Extract the (x, y) coordinate from the center of the cell holding the provided text.  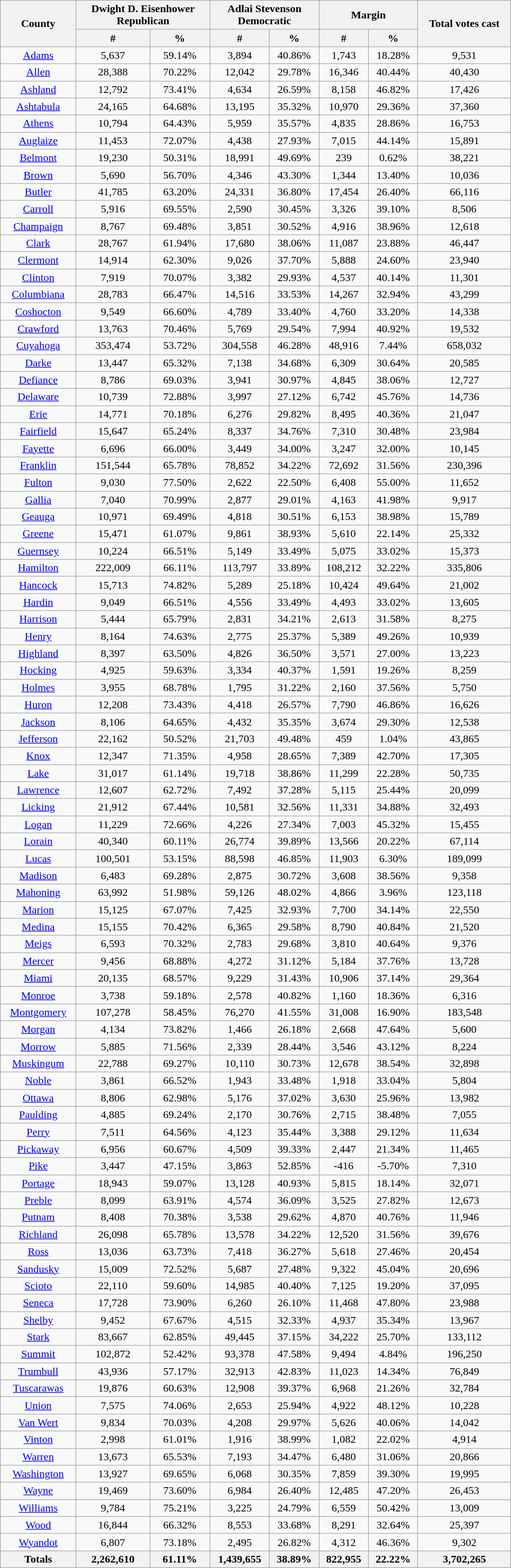
17,454 (344, 192)
43,936 (113, 1371)
39.89% (294, 841)
32.00% (393, 448)
59.60% (180, 1286)
3,738 (113, 995)
13,927 (113, 1474)
33.89% (294, 568)
20,866 (465, 1457)
3,546 (344, 1047)
25.94% (294, 1405)
6,408 (344, 482)
3,525 (344, 1200)
Union (39, 1405)
72.52% (180, 1268)
30.76% (294, 1115)
47.80% (393, 1303)
5,075 (344, 551)
1,160 (344, 995)
29.36% (393, 106)
Preble (39, 1200)
50.31% (180, 158)
66.52% (180, 1081)
29.54% (294, 329)
3,863 (240, 1166)
Morgan (39, 1029)
12,673 (465, 1200)
10,145 (465, 448)
5,916 (113, 209)
68.78% (180, 687)
40.82% (294, 995)
14,516 (240, 295)
4,509 (240, 1149)
9,229 (240, 978)
9,456 (113, 961)
69.65% (180, 1474)
5,149 (240, 551)
73.18% (180, 1542)
Margin (369, 15)
33.04% (393, 1081)
38.98% (393, 517)
31,008 (344, 1012)
88,598 (240, 859)
Pickaway (39, 1149)
7,193 (240, 1457)
3.96% (393, 893)
40.92% (393, 329)
27.34% (294, 824)
25,397 (465, 1525)
8,275 (465, 619)
1,466 (240, 1029)
822,955 (344, 1559)
6,696 (113, 448)
Shelby (39, 1320)
5,885 (113, 1047)
59.14% (180, 55)
151,544 (113, 465)
Lake (39, 773)
12,792 (113, 89)
49.26% (393, 636)
29.01% (294, 500)
9,322 (344, 1268)
9,784 (113, 1508)
4,493 (344, 602)
11,453 (113, 141)
73.82% (180, 1029)
County (39, 23)
6,153 (344, 517)
6,807 (113, 1542)
133,112 (465, 1337)
45.32% (393, 824)
22.02% (393, 1440)
32,784 (465, 1388)
32,898 (465, 1064)
52.42% (180, 1354)
42.83% (294, 1371)
108,212 (344, 568)
72,692 (344, 465)
76,270 (240, 1012)
Richland (39, 1234)
22.14% (393, 534)
69.28% (180, 876)
39.33% (294, 1149)
40.44% (393, 72)
60.63% (180, 1388)
4,537 (344, 277)
Logan (39, 824)
Fairfield (39, 431)
Meigs (39, 944)
4,835 (344, 123)
20,099 (465, 790)
Ottawa (39, 1098)
11,299 (344, 773)
3,608 (344, 876)
Knox (39, 756)
6,483 (113, 876)
29.12% (393, 1132)
65.32% (180, 363)
5,389 (344, 636)
11,946 (465, 1217)
5,959 (240, 123)
27.48% (294, 1268)
9,030 (113, 482)
Geauga (39, 517)
8,553 (240, 1525)
7,055 (465, 1115)
1,591 (344, 670)
Tuscarawas (39, 1388)
14,736 (465, 397)
7,919 (113, 277)
Trumbull (39, 1371)
40,430 (465, 72)
17,680 (240, 243)
63.20% (180, 192)
65.79% (180, 619)
30.48% (393, 431)
58.45% (180, 1012)
Monroe (39, 995)
9,026 (240, 260)
49,445 (240, 1337)
61.11% (180, 1559)
18,943 (113, 1183)
27.82% (393, 1200)
12,042 (240, 72)
34.21% (294, 619)
60.11% (180, 841)
189,099 (465, 859)
40.36% (393, 414)
37,095 (465, 1286)
9,494 (344, 1354)
3,334 (240, 670)
62.85% (180, 1337)
38.89% (294, 1559)
38.56% (393, 876)
-416 (344, 1166)
Greene (39, 534)
73.41% (180, 89)
21,703 (240, 739)
7,418 (240, 1251)
19,230 (113, 158)
Wayne (39, 1491)
13,605 (465, 602)
13,195 (240, 106)
66,116 (465, 192)
46.82% (393, 89)
32,071 (465, 1183)
5,610 (344, 534)
30.51% (294, 517)
Defiance (39, 380)
19,469 (113, 1491)
2,875 (240, 876)
39.37% (294, 1388)
8,224 (465, 1047)
Coshocton (39, 312)
27.93% (294, 141)
10,906 (344, 978)
Madison (39, 876)
32.56% (294, 807)
70.07% (180, 277)
10,036 (465, 175)
6.30% (393, 859)
11,652 (465, 482)
66.47% (180, 295)
13,128 (240, 1183)
3,894 (240, 55)
10,224 (113, 551)
4,432 (240, 722)
Harrison (39, 619)
4,925 (113, 670)
1,795 (240, 687)
59.18% (180, 995)
2,590 (240, 209)
13,566 (344, 841)
Washington (39, 1474)
107,278 (113, 1012)
70.03% (180, 1423)
18.14% (393, 1183)
13,763 (113, 329)
8,790 (344, 927)
23.88% (393, 243)
12,520 (344, 1234)
68.57% (180, 978)
5,600 (465, 1029)
4,845 (344, 380)
3,447 (113, 1166)
15,471 (113, 534)
Sandusky (39, 1268)
7,389 (344, 756)
2,668 (344, 1029)
Hancock (39, 585)
3,851 (240, 226)
72.88% (180, 397)
5,176 (240, 1098)
23,940 (465, 260)
16,346 (344, 72)
62.30% (180, 260)
3,861 (113, 1081)
5,687 (240, 1268)
38.96% (393, 226)
36.09% (294, 1200)
1,439,655 (240, 1559)
29.78% (294, 72)
6,309 (344, 363)
7,015 (344, 141)
35.32% (294, 106)
29.97% (294, 1423)
30.64% (393, 363)
27.46% (393, 1251)
42.70% (393, 756)
4,208 (240, 1423)
30.52% (294, 226)
70.42% (180, 927)
6,593 (113, 944)
62.72% (180, 790)
21,047 (465, 414)
57.17% (180, 1371)
53.15% (180, 859)
9,861 (240, 534)
48.02% (294, 893)
1,743 (344, 55)
38,221 (465, 158)
4,123 (240, 1132)
7,994 (344, 329)
4,885 (113, 1115)
33.68% (294, 1525)
23,984 (465, 431)
4,226 (240, 824)
3,810 (344, 944)
64.68% (180, 106)
2,622 (240, 482)
30.45% (294, 209)
17,728 (113, 1303)
21,520 (465, 927)
10,939 (465, 636)
4,346 (240, 175)
Jackson (39, 722)
Pike (39, 1166)
25.44% (393, 790)
38.86% (294, 773)
4,418 (240, 705)
-5.70% (393, 1166)
102,872 (113, 1354)
5,804 (465, 1081)
13.40% (393, 175)
43,865 (465, 739)
196,250 (465, 1354)
12,347 (113, 756)
Ashtabula (39, 106)
15,009 (113, 1268)
8,408 (113, 1217)
36.50% (294, 653)
63,992 (113, 893)
39.30% (393, 1474)
7,040 (113, 500)
8,767 (113, 226)
2,715 (344, 1115)
15,155 (113, 927)
Dwight D. EisenhowerRepublican (143, 15)
335,806 (465, 568)
41.55% (294, 1012)
7,138 (240, 363)
10,970 (344, 106)
26.57% (294, 705)
3,382 (240, 277)
31.43% (294, 978)
18,991 (240, 158)
Clinton (39, 277)
31.22% (294, 687)
Putnam (39, 1217)
2,877 (240, 500)
71.56% (180, 1047)
29.68% (294, 944)
12,678 (344, 1064)
7.44% (393, 346)
7,492 (240, 790)
Highland (39, 653)
70.99% (180, 500)
40.76% (393, 1217)
5,618 (344, 1251)
Wyandot (39, 1542)
70.22% (180, 72)
7,125 (344, 1286)
3,247 (344, 448)
10,424 (344, 585)
Franklin (39, 465)
4,634 (240, 89)
Paulding (39, 1115)
3,630 (344, 1098)
11,301 (465, 277)
Lorain (39, 841)
6,559 (344, 1508)
19.20% (393, 1286)
37.28% (294, 790)
Clermont (39, 260)
44.14% (393, 141)
24,331 (240, 192)
3,997 (240, 397)
22.22% (393, 1559)
11,331 (344, 807)
10,971 (113, 517)
70.32% (180, 944)
69.55% (180, 209)
19,718 (240, 773)
13,009 (465, 1508)
49.64% (393, 585)
64.56% (180, 1132)
27.00% (393, 653)
6,742 (344, 397)
3,225 (240, 1508)
Huron (39, 705)
8,164 (113, 636)
31,017 (113, 773)
9,452 (113, 1320)
1,943 (240, 1081)
Crawford (39, 329)
34.14% (393, 910)
Ashland (39, 89)
26,453 (465, 1491)
34.47% (294, 1457)
Seneca (39, 1303)
22,162 (113, 739)
Guernsey (39, 551)
19.26% (393, 670)
Summit (39, 1354)
8,806 (113, 1098)
13,447 (113, 363)
56.70% (180, 175)
12,485 (344, 1491)
41,785 (113, 192)
21.34% (393, 1149)
5,690 (113, 175)
7,790 (344, 705)
26,774 (240, 841)
8,495 (344, 414)
11,023 (344, 1371)
Noble (39, 1081)
40.14% (393, 277)
3,674 (344, 722)
11,903 (344, 859)
7,003 (344, 824)
19,995 (465, 1474)
61.94% (180, 243)
50.52% (180, 739)
6,956 (113, 1149)
Muskingum (39, 1064)
2,653 (240, 1405)
34.88% (393, 807)
17,305 (465, 756)
2,578 (240, 995)
14,771 (113, 414)
Columbiana (39, 295)
28.44% (294, 1047)
4,818 (240, 517)
7,700 (344, 910)
2,831 (240, 619)
60.67% (180, 1149)
29,364 (465, 978)
15,125 (113, 910)
25.96% (393, 1098)
65.24% (180, 431)
34.00% (294, 448)
67.44% (180, 807)
3,538 (240, 1217)
66.11% (180, 568)
17,426 (465, 89)
6,276 (240, 414)
12,208 (113, 705)
73.90% (180, 1303)
Fulton (39, 482)
59.07% (180, 1183)
13,673 (113, 1457)
20.22% (393, 841)
Morrow (39, 1047)
9,549 (113, 312)
Van Wert (39, 1423)
20,135 (113, 978)
28.65% (294, 756)
31.58% (393, 619)
43,299 (465, 295)
4,826 (240, 653)
69.49% (180, 517)
30.35% (294, 1474)
4,914 (465, 1440)
16,753 (465, 123)
9,358 (465, 876)
Mahoning (39, 893)
24.79% (294, 1508)
2,447 (344, 1149)
Champaign (39, 226)
13,728 (465, 961)
28,767 (113, 243)
34.76% (294, 431)
33.48% (294, 1081)
19,532 (465, 329)
8,158 (344, 89)
Mercer (39, 961)
55.00% (393, 482)
9,376 (465, 944)
14,042 (465, 1423)
100,501 (113, 859)
4,312 (344, 1542)
230,396 (465, 465)
15,713 (113, 585)
47.20% (393, 1491)
40.86% (294, 55)
15,455 (465, 824)
37.56% (393, 687)
5,815 (344, 1183)
Totals (39, 1559)
26,098 (113, 1234)
26.82% (294, 1542)
Ross (39, 1251)
6,316 (465, 995)
Williams (39, 1508)
65.53% (180, 1457)
20,585 (465, 363)
47.64% (393, 1029)
5,637 (113, 55)
93,378 (240, 1354)
35.57% (294, 123)
1,344 (344, 175)
29.82% (294, 414)
38.48% (393, 1115)
6,068 (240, 1474)
8,106 (113, 722)
Holmes (39, 687)
63.91% (180, 1200)
4,789 (240, 312)
34.68% (294, 363)
Scioto (39, 1286)
40.84% (393, 927)
5,444 (113, 619)
37.02% (294, 1098)
10,794 (113, 123)
0.62% (393, 158)
29.58% (294, 927)
20,696 (465, 1268)
66.00% (180, 448)
25,332 (465, 534)
40.40% (294, 1286)
40.93% (294, 1183)
76,849 (465, 1371)
22,110 (113, 1286)
5,888 (344, 260)
113,797 (240, 568)
69.27% (180, 1064)
50.42% (393, 1508)
4,556 (240, 602)
6,480 (344, 1457)
22,788 (113, 1064)
59,126 (240, 893)
9,531 (465, 55)
22.28% (393, 773)
Total votes cast (465, 23)
32.93% (294, 910)
459 (344, 739)
61.07% (180, 534)
59.63% (180, 670)
Miami (39, 978)
123,118 (465, 893)
70.46% (180, 329)
63.50% (180, 653)
15,891 (465, 141)
15,647 (113, 431)
16.90% (393, 1012)
3,955 (113, 687)
27.12% (294, 397)
239 (344, 158)
5,626 (344, 1423)
13,982 (465, 1098)
Marion (39, 910)
74.06% (180, 1405)
32,913 (240, 1371)
24.60% (393, 260)
Athens (39, 123)
18.36% (393, 995)
48,916 (344, 346)
49.69% (294, 158)
53.72% (180, 346)
46.86% (393, 705)
33.53% (294, 295)
Lawrence (39, 790)
Brown (39, 175)
45.04% (393, 1268)
23,988 (465, 1303)
13,967 (465, 1320)
29.93% (294, 277)
4,760 (344, 312)
66.60% (180, 312)
Portage (39, 1183)
Wood (39, 1525)
37.70% (294, 260)
34,222 (344, 1337)
3,941 (240, 380)
7,425 (240, 910)
46.36% (393, 1542)
2,775 (240, 636)
10,228 (465, 1405)
Lucas (39, 859)
75.21% (180, 1508)
48.12% (393, 1405)
5,769 (240, 329)
4,870 (344, 1217)
Jefferson (39, 739)
37.15% (294, 1337)
19,876 (113, 1388)
31.12% (294, 961)
18.28% (393, 55)
37.76% (393, 961)
5,289 (240, 585)
37.14% (393, 978)
3,388 (344, 1132)
Allen (39, 72)
Gallia (39, 500)
2,160 (344, 687)
24,165 (113, 106)
51.98% (180, 893)
33.20% (393, 312)
39.10% (393, 209)
2,783 (240, 944)
66.32% (180, 1525)
28.86% (393, 123)
11,634 (465, 1132)
4,134 (113, 1029)
9,302 (465, 1542)
26.59% (294, 89)
8,786 (113, 380)
71.35% (180, 756)
7,575 (113, 1405)
Butler (39, 192)
73.43% (180, 705)
21,002 (465, 585)
32.22% (393, 568)
8,397 (113, 653)
4,866 (344, 893)
Erie (39, 414)
40.64% (393, 944)
Adlai StevensonDemocratic (264, 15)
3,571 (344, 653)
7,859 (344, 1474)
2,613 (344, 619)
11,087 (344, 243)
4,937 (344, 1320)
304,558 (240, 346)
9,834 (113, 1423)
2,262,610 (113, 1559)
49.48% (294, 739)
14,338 (465, 312)
4,438 (240, 141)
35.34% (393, 1320)
67.07% (180, 910)
67.67% (180, 1320)
68.88% (180, 961)
10,739 (113, 397)
4,922 (344, 1405)
10,110 (240, 1064)
25.18% (294, 585)
12,727 (465, 380)
20,454 (465, 1251)
38.54% (393, 1064)
15,373 (465, 551)
50,735 (465, 773)
14,267 (344, 295)
10,581 (240, 807)
69.24% (180, 1115)
35.44% (294, 1132)
Clark (39, 243)
21.26% (393, 1388)
4,916 (344, 226)
2,495 (240, 1542)
29.62% (294, 1217)
Medina (39, 927)
29.30% (393, 722)
1,916 (240, 1440)
353,474 (113, 346)
22.50% (294, 482)
41.98% (393, 500)
40,340 (113, 841)
222,009 (113, 568)
1.04% (393, 739)
Montgomery (39, 1012)
64.43% (180, 123)
Vinton (39, 1440)
11,468 (344, 1303)
74.63% (180, 636)
5,184 (344, 961)
16,844 (113, 1525)
14,985 (240, 1286)
6,968 (344, 1388)
36.27% (294, 1251)
3,326 (344, 209)
22,550 (465, 910)
28,388 (113, 72)
Hardin (39, 602)
47.15% (180, 1166)
61.14% (180, 773)
6,365 (240, 927)
Perry (39, 1132)
8,506 (465, 209)
64.65% (180, 722)
36.80% (294, 192)
52.85% (294, 1166)
14,914 (113, 260)
Stark (39, 1337)
39,676 (465, 1234)
3,702,265 (465, 1559)
1,918 (344, 1081)
4,574 (240, 1200)
8,259 (465, 670)
11,465 (465, 1149)
Henry (39, 636)
70.38% (180, 1217)
21,912 (113, 807)
2,170 (240, 1115)
46.28% (294, 346)
Delaware (39, 397)
4,515 (240, 1320)
658,032 (465, 346)
43.30% (294, 175)
Auglaize (39, 141)
9,917 (465, 500)
8,291 (344, 1525)
9,049 (113, 602)
35.35% (294, 722)
38.93% (294, 534)
Licking (39, 807)
6,260 (240, 1303)
12,618 (465, 226)
13,578 (240, 1234)
12,607 (113, 790)
78,852 (240, 465)
40.06% (393, 1423)
28,783 (113, 295)
Fayette (39, 448)
43.12% (393, 1047)
5,750 (465, 687)
31.06% (393, 1457)
4,163 (344, 500)
69.48% (180, 226)
25.70% (393, 1337)
30.72% (294, 876)
26.10% (294, 1303)
1,082 (344, 1440)
40.37% (294, 670)
25.37% (294, 636)
67,114 (465, 841)
15,789 (465, 517)
3,449 (240, 448)
14.34% (393, 1371)
12,538 (465, 722)
13,223 (465, 653)
12,908 (240, 1388)
13,036 (113, 1251)
2,339 (240, 1047)
70.18% (180, 414)
45.76% (393, 397)
46,447 (465, 243)
8,099 (113, 1200)
Belmont (39, 158)
Cuyahoga (39, 346)
77.50% (180, 482)
32.33% (294, 1320)
5,115 (344, 790)
30.97% (294, 380)
26.18% (294, 1029)
69.03% (180, 380)
32.64% (393, 1525)
7,511 (113, 1132)
Hamilton (39, 568)
33.40% (294, 312)
4,958 (240, 756)
30.73% (294, 1064)
63.73% (180, 1251)
62.98% (180, 1098)
46.85% (294, 859)
4.84% (393, 1354)
47.58% (294, 1354)
74.82% (180, 585)
4,272 (240, 961)
Hocking (39, 670)
73.60% (180, 1491)
72.07% (180, 141)
8,337 (240, 431)
16,626 (465, 705)
32,493 (465, 807)
Adams (39, 55)
72.66% (180, 824)
183,548 (465, 1012)
83,667 (113, 1337)
37,360 (465, 106)
6,984 (240, 1491)
Darke (39, 363)
Warren (39, 1457)
32.94% (393, 295)
2,998 (113, 1440)
11,229 (113, 824)
61.01% (180, 1440)
Carroll (39, 209)
38.99% (294, 1440)
